Determine the (X, Y) coordinate at the center of the cell enclosing the given text.  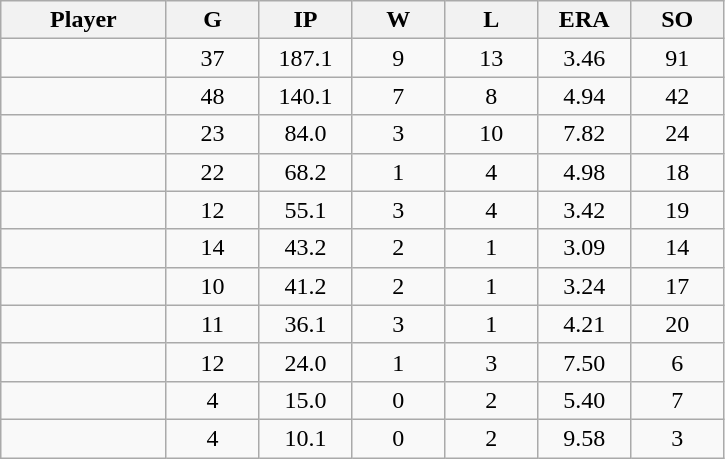
Player (84, 20)
17 (678, 286)
187.1 (306, 58)
20 (678, 324)
19 (678, 210)
41.2 (306, 286)
SO (678, 20)
23 (212, 134)
140.1 (306, 96)
42 (678, 96)
15.0 (306, 400)
L (492, 20)
7.50 (584, 362)
6 (678, 362)
W (398, 20)
4.21 (584, 324)
24 (678, 134)
55.1 (306, 210)
91 (678, 58)
43.2 (306, 248)
37 (212, 58)
4.94 (584, 96)
9.58 (584, 438)
24.0 (306, 362)
3.24 (584, 286)
11 (212, 324)
36.1 (306, 324)
ERA (584, 20)
4.98 (584, 172)
G (212, 20)
3.09 (584, 248)
3.42 (584, 210)
8 (492, 96)
22 (212, 172)
7.82 (584, 134)
IP (306, 20)
13 (492, 58)
68.2 (306, 172)
3.46 (584, 58)
84.0 (306, 134)
10.1 (306, 438)
18 (678, 172)
9 (398, 58)
48 (212, 96)
5.40 (584, 400)
